From the cell containing the given text, extract its center point as [X, Y] coordinate. 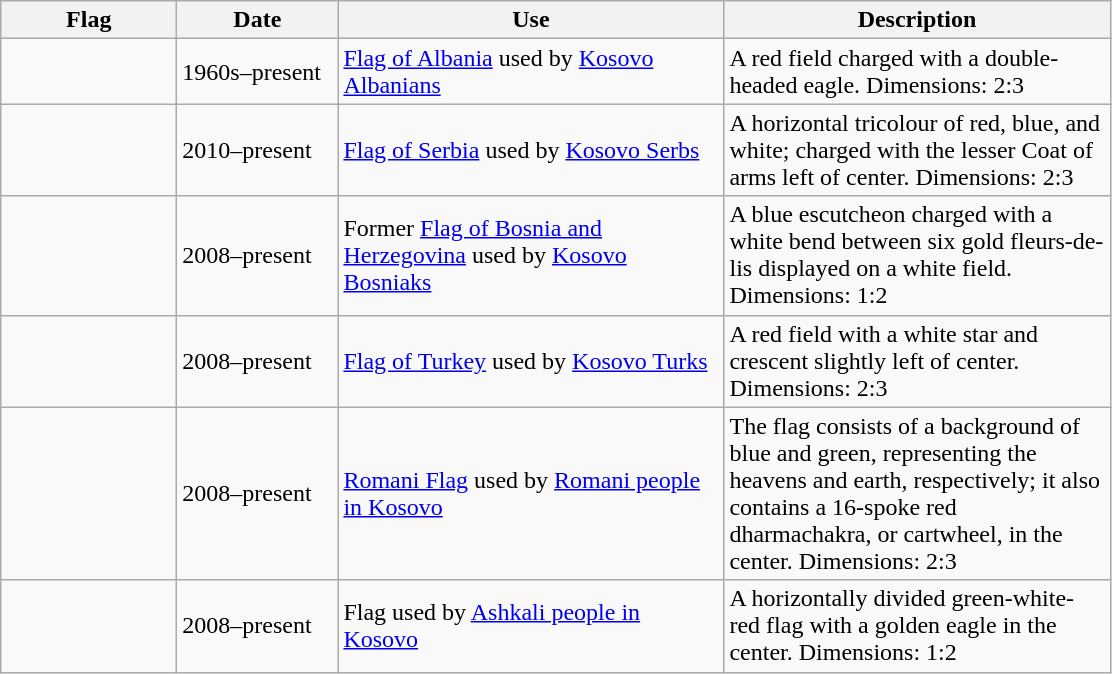
Flag of Albania used by Kosovo Albanians [531, 72]
A blue escutcheon charged with a white bend between six gold fleurs-de-lis displayed on a white field. Dimensions: 1:2 [917, 256]
Description [917, 20]
Former Flag of Bosnia and Herzegovina used by Kosovo Bosniaks [531, 256]
Flag [89, 20]
Romani Flag used by Romani people in Kosovo [531, 494]
Use [531, 20]
A horizontal tricolour of red, blue, and white; charged with the lesser Coat of arms left of center. Dimensions: 2:3 [917, 150]
Date [258, 20]
A red field with a white star and crescent slightly left of center. Dimensions: 2:3 [917, 361]
1960s–present [258, 72]
Flag used by Ashkali people in Kosovo [531, 626]
A red field charged with a double-headed eagle. Dimensions: 2:3 [917, 72]
Flag of Turkey used by Kosovo Turks [531, 361]
2010–present [258, 150]
A horizontally divided green-white-red flag with a golden eagle in the center. Dimensions: 1:2 [917, 626]
Flag of Serbia used by Kosovo Serbs [531, 150]
